Return [X, Y] of the center of cell containing provided text 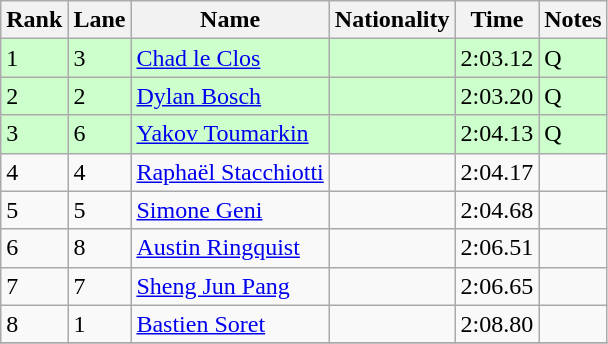
Name [230, 20]
2:03.12 [497, 58]
Time [497, 20]
Austin Ringquist [230, 248]
2:03.20 [497, 96]
Lane [100, 20]
Dylan Bosch [230, 96]
2:04.13 [497, 134]
Raphaël Stacchiotti [230, 172]
2:06.65 [497, 286]
Notes [573, 20]
Simone Geni [230, 210]
Sheng Jun Pang [230, 286]
2:06.51 [497, 248]
2:04.17 [497, 172]
Bastien Soret [230, 324]
Chad le Clos [230, 58]
Yakov Toumarkin [230, 134]
Rank [34, 20]
2:08.80 [497, 324]
2:04.68 [497, 210]
Nationality [392, 20]
